Pinpoint the cell where the given text exists, returning its (x, y) midpoint coordinate. 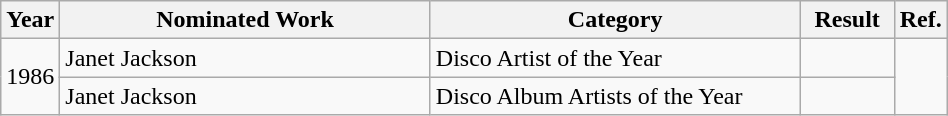
Category (615, 20)
1986 (30, 77)
Disco Artist of the Year (615, 58)
Year (30, 20)
Disco Album Artists of the Year (615, 96)
Result (847, 20)
Ref. (920, 20)
Nominated Work (245, 20)
